Find where the given text appears and provide that cell's center as (x, y) coordinate. 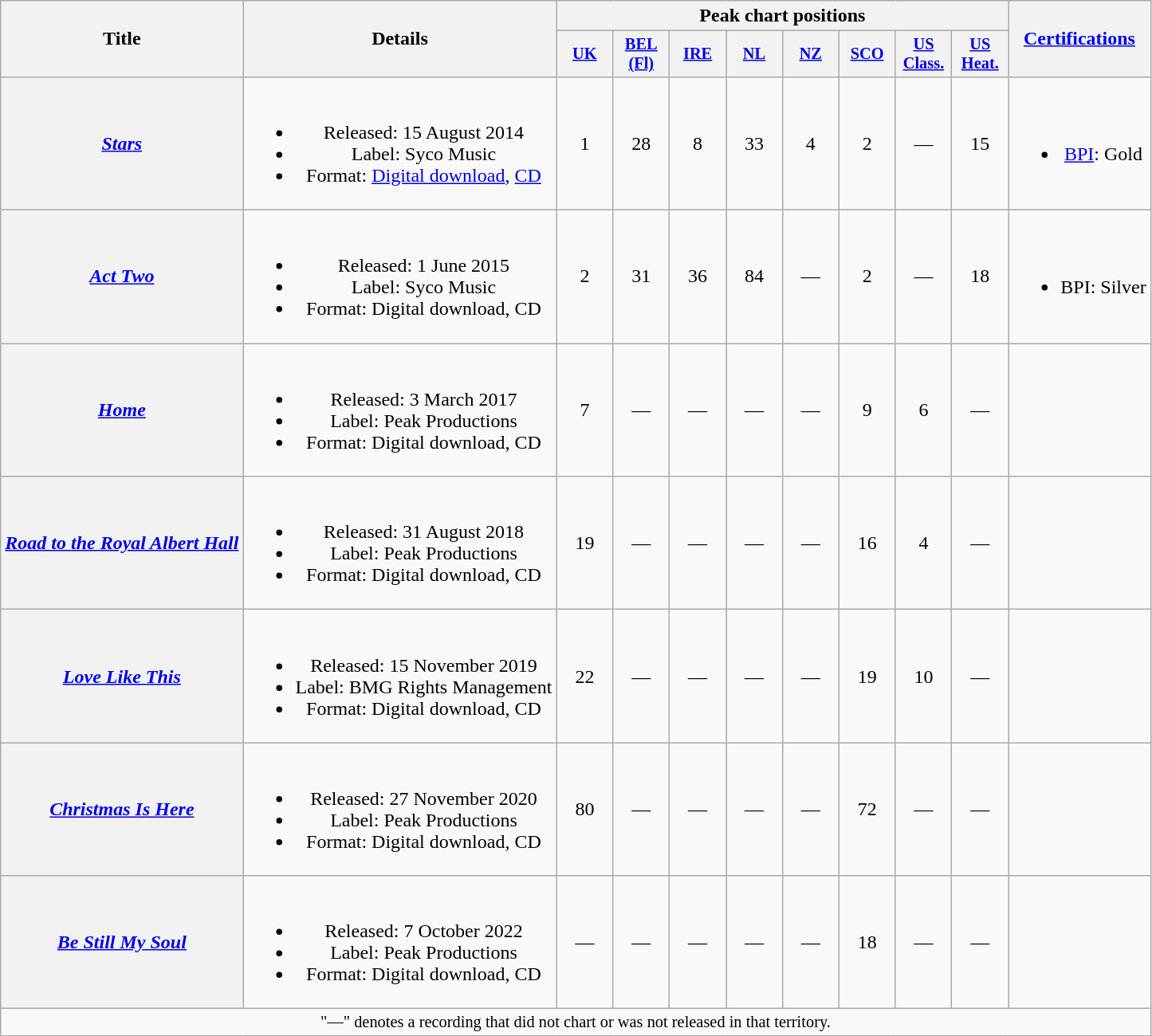
22 (585, 676)
6 (923, 410)
Home (122, 410)
SCO (867, 54)
Peak chart positions (783, 16)
BEL (Fl) (641, 54)
Released: 3 March 2017Label: Peak ProductionsFormat: Digital download, CD (400, 410)
31 (641, 277)
Christmas Is Here (122, 810)
80 (585, 810)
16 (867, 544)
BPI: Silver (1079, 277)
Released: 27 November 2020Label: Peak ProductionsFormat: Digital download, CD (400, 810)
Title (122, 39)
US Heat. (981, 54)
Released: 31 August 2018Label: Peak ProductionsFormat: Digital download, CD (400, 544)
10 (923, 676)
NZ (810, 54)
Be Still My Soul (122, 942)
84 (754, 277)
Love Like This (122, 676)
"—" denotes a recording that did not chart or was not released in that territory. (576, 1022)
33 (754, 143)
Released: 15 November 2019Label: BMG Rights ManagementFormat: Digital download, CD (400, 676)
Act Two (122, 277)
7 (585, 410)
72 (867, 810)
Released: 15 August 2014Label: Syco MusicFormat: Digital download, CD (400, 143)
15 (981, 143)
Released: 7 October 2022Label: Peak ProductionsFormat: Digital download, CD (400, 942)
Details (400, 39)
Certifications (1079, 39)
Released: 1 June 2015Label: Syco MusicFormat: Digital download, CD (400, 277)
BPI: Gold (1079, 143)
8 (698, 143)
9 (867, 410)
1 (585, 143)
36 (698, 277)
US Class. (923, 54)
Road to the Royal Albert Hall (122, 544)
NL (754, 54)
28 (641, 143)
UK (585, 54)
Stars (122, 143)
IRE (698, 54)
